Find where the given text appears and provide that cell's center as (X, Y) coordinate. 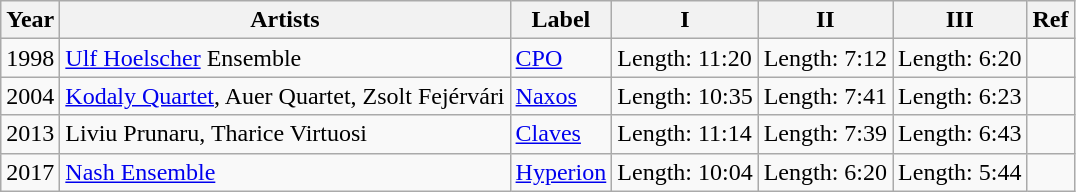
2013 (30, 134)
Length: 7:12 (825, 58)
Year (30, 20)
Ulf Hoelscher Ensemble (285, 58)
Length: 6:43 (960, 134)
Length: 7:39 (825, 134)
1998 (30, 58)
Length: 5:44 (960, 172)
I (685, 20)
Nash Ensemble (285, 172)
Naxos (561, 96)
Ref (1050, 20)
Liviu Prunaru, Tharice Virtuosi (285, 134)
2004 (30, 96)
Length: 10:35 (685, 96)
Length: 10:04 (685, 172)
Claves (561, 134)
Length: 11:20 (685, 58)
III (960, 20)
2017 (30, 172)
Hyperion (561, 172)
Kodaly Quartet, Auer Quartet, Zsolt Fejérvári (285, 96)
Artists (285, 20)
Label (561, 20)
Length: 11:14 (685, 134)
II (825, 20)
Length: 7:41 (825, 96)
Length: 6:23 (960, 96)
CPO (561, 58)
